Extract the [X, Y] coordinate from the center of the cell holding the provided text.  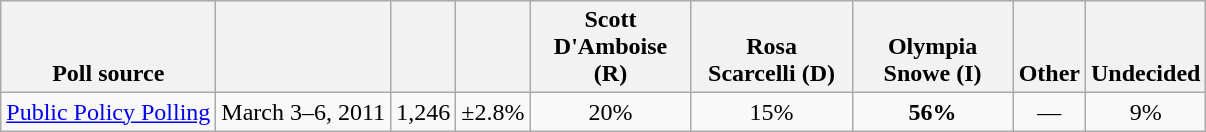
RosaScarcelli (D) [772, 47]
ScottD'Amboise (R) [610, 47]
9% [1146, 112]
Poll source [108, 47]
15% [772, 112]
— [1049, 112]
March 3–6, 2011 [304, 112]
Other [1049, 47]
20% [610, 112]
1,246 [424, 112]
OlympiaSnowe (I) [932, 47]
56% [932, 112]
±2.8% [493, 112]
Public Policy Polling [108, 112]
Undecided [1146, 47]
